Return the (X, Y) coordinate for the center point of the cell that contains the specified text.  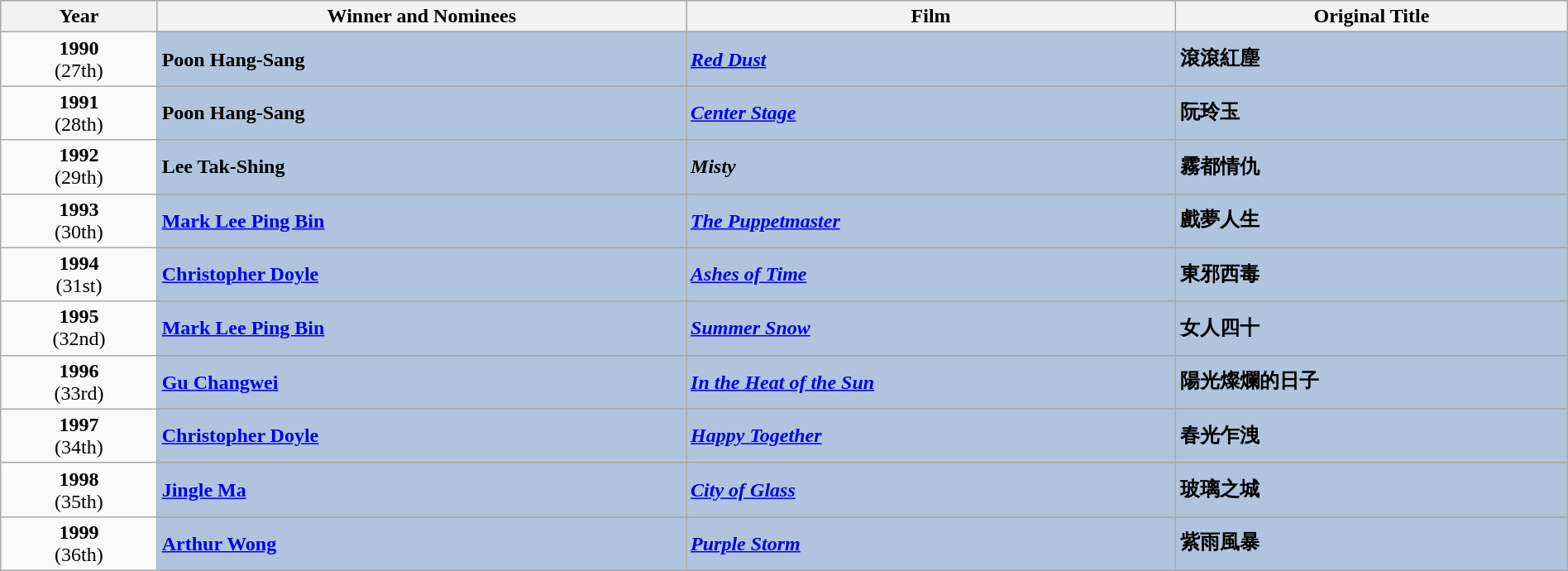
Lee Tak-Shing (422, 167)
Original Title (1372, 17)
1998(35th) (79, 490)
Arthur Wong (422, 543)
春光乍洩 (1372, 435)
Film (931, 17)
Red Dust (931, 60)
阮玲玉 (1372, 113)
Happy Together (931, 435)
Purple Storm (931, 543)
1999(36th) (79, 543)
1996(33rd) (79, 382)
Misty (931, 167)
The Puppetmaster (931, 220)
1993(30th) (79, 220)
Jingle Ma (422, 490)
City of Glass (931, 490)
1994(31st) (79, 275)
Ashes of Time (931, 275)
1997(34th) (79, 435)
Year (79, 17)
霧都情仇 (1372, 167)
1992(29th) (79, 167)
1995(32nd) (79, 328)
東邪西毒 (1372, 275)
Summer Snow (931, 328)
紫雨風暴 (1372, 543)
玻璃之城 (1372, 490)
Winner and Nominees (422, 17)
陽光燦爛的日子 (1372, 382)
1990(27th) (79, 60)
In the Heat of the Sun (931, 382)
Center Stage (931, 113)
1991(28th) (79, 113)
戲夢人生 (1372, 220)
女人四十 (1372, 328)
Gu Changwei (422, 382)
滾滾紅塵 (1372, 60)
